Find where the given text appears and provide that cell's center as [X, Y] coordinate. 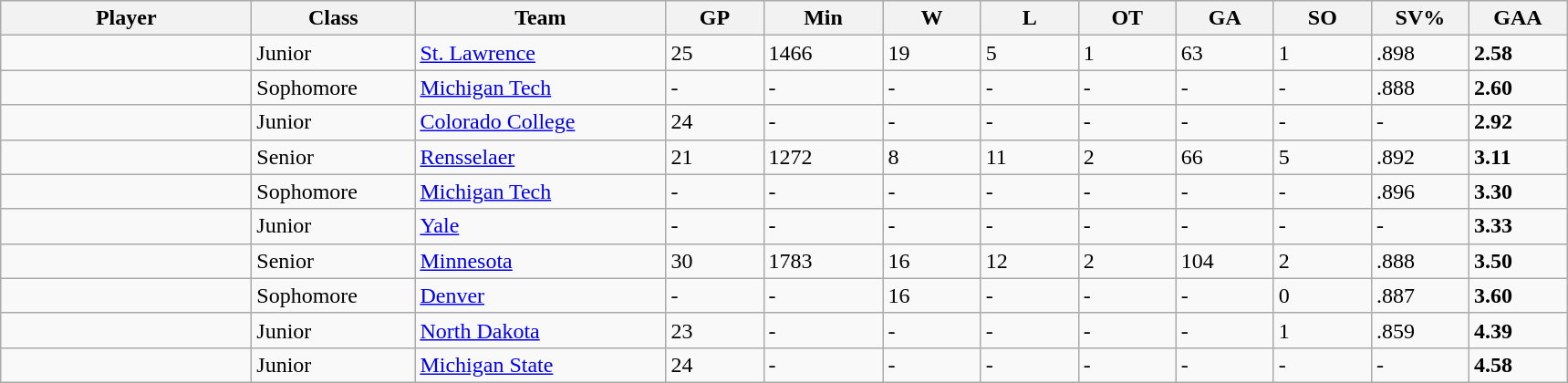
SV% [1419, 18]
11 [1029, 157]
1466 [823, 53]
Min [823, 18]
104 [1224, 261]
25 [715, 53]
GA [1224, 18]
3.33 [1518, 226]
23 [715, 330]
L [1029, 18]
2.92 [1518, 122]
1272 [823, 157]
Rensselaer [540, 157]
19 [932, 53]
4.39 [1518, 330]
.887 [1419, 295]
1783 [823, 261]
OT [1127, 18]
12 [1029, 261]
GAA [1518, 18]
.892 [1419, 157]
Minnesota [540, 261]
Yale [540, 226]
Denver [540, 295]
.896 [1419, 191]
Colorado College [540, 122]
30 [715, 261]
0 [1323, 295]
2.60 [1518, 88]
.898 [1419, 53]
Player [126, 18]
3.11 [1518, 157]
.859 [1419, 330]
3.30 [1518, 191]
W [932, 18]
8 [932, 157]
66 [1224, 157]
21 [715, 157]
3.60 [1518, 295]
Class [334, 18]
SO [1323, 18]
4.58 [1518, 365]
3.50 [1518, 261]
2.58 [1518, 53]
Michigan State [540, 365]
St. Lawrence [540, 53]
Team [540, 18]
GP [715, 18]
North Dakota [540, 330]
63 [1224, 53]
